Determine the (X, Y) coordinate at the center of the cell enclosing the given text.  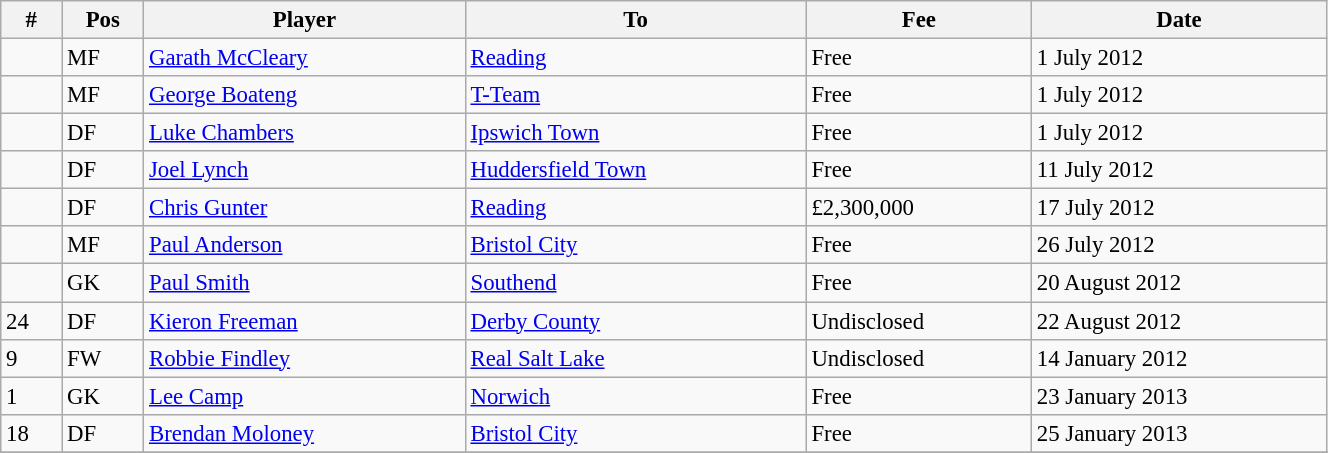
# (32, 20)
Norwich (636, 396)
Ipswich Town (636, 133)
FW (103, 358)
Lee Camp (304, 396)
George Boateng (304, 95)
Southend (636, 283)
20 August 2012 (1180, 283)
22 August 2012 (1180, 321)
Player (304, 20)
T-Team (636, 95)
Joel Lynch (304, 170)
25 January 2013 (1180, 433)
18 (32, 433)
24 (32, 321)
Robbie Findley (304, 358)
Huddersfield Town (636, 170)
26 July 2012 (1180, 245)
Pos (103, 20)
1 (32, 396)
Paul Anderson (304, 245)
Kieron Freeman (304, 321)
23 January 2013 (1180, 396)
Luke Chambers (304, 133)
11 July 2012 (1180, 170)
Paul Smith (304, 283)
Fee (918, 20)
£2,300,000 (918, 208)
Chris Gunter (304, 208)
Date (1180, 20)
To (636, 20)
17 July 2012 (1180, 208)
Brendan Moloney (304, 433)
14 January 2012 (1180, 358)
Real Salt Lake (636, 358)
Garath McCleary (304, 58)
Derby County (636, 321)
9 (32, 358)
